Provide the [X, Y] coordinate of the cell's center where the given text is located.  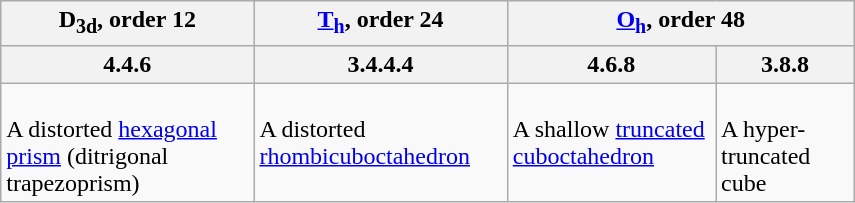
A distorted hexagonal prism (ditrigonal trapezoprism) [128, 142]
3.8.8 [786, 64]
A distorted rhombicuboctahedron [380, 142]
Th, order 24 [380, 23]
A shallow truncated cuboctahedron [611, 142]
4.6.8 [611, 64]
3.4.4.4 [380, 64]
A hyper-truncated cube [786, 142]
D3d, order 12 [128, 23]
Oh, order 48 [680, 23]
4.4.6 [128, 64]
